Search for the cell housing the specified text and yield its (x, y) center coordinate. 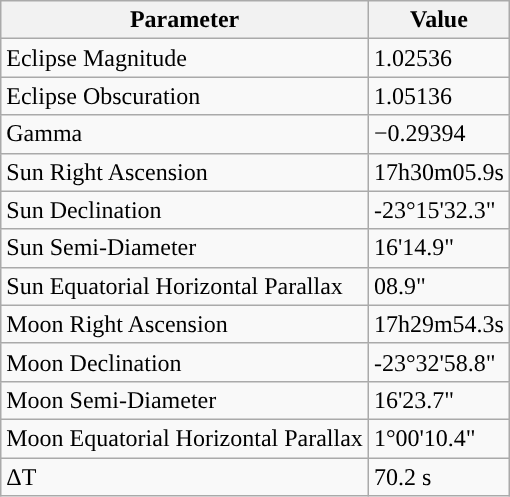
08.9" (438, 286)
1°00'10.4" (438, 438)
Moon Equatorial Horizontal Parallax (185, 438)
Sun Equatorial Horizontal Parallax (185, 286)
Value (438, 20)
17h30m05.9s (438, 172)
Sun Semi-Diameter (185, 248)
Moon Semi-Diameter (185, 400)
Sun Right Ascension (185, 172)
Sun Declination (185, 210)
−0.29394 (438, 134)
Eclipse Obscuration (185, 96)
Moon Right Ascension (185, 324)
-23°32'58.8" (438, 362)
ΔT (185, 477)
16'14.9" (438, 248)
16'23.7" (438, 400)
17h29m54.3s (438, 324)
Gamma (185, 134)
1.05136 (438, 96)
1.02536 (438, 58)
Parameter (185, 20)
Moon Declination (185, 362)
-23°15'32.3" (438, 210)
Eclipse Magnitude (185, 58)
70.2 s (438, 477)
